Output the [x, y] coordinate of the center of the cell containing the given text.  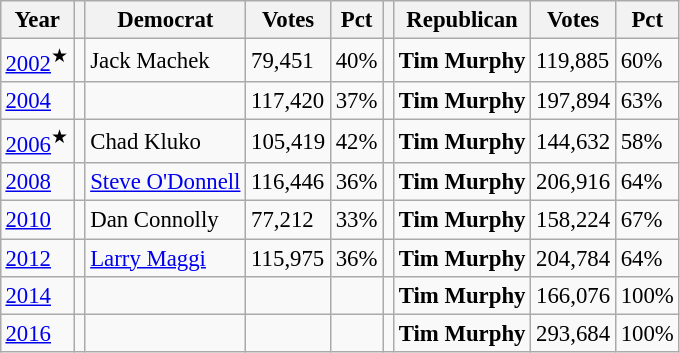
204,784 [574, 257]
67% [647, 220]
115,975 [288, 257]
Jack Machek [166, 60]
2006★ [37, 142]
2014 [37, 295]
42% [356, 142]
Democrat [166, 20]
Steve O'Donnell [166, 182]
144,632 [574, 142]
197,894 [574, 101]
2002★ [37, 60]
166,076 [574, 295]
Year [37, 20]
77,212 [288, 220]
158,224 [574, 220]
58% [647, 142]
116,446 [288, 182]
37% [356, 101]
Dan Connolly [166, 220]
2016 [37, 333]
2008 [37, 182]
2004 [37, 101]
206,916 [574, 182]
117,420 [288, 101]
63% [647, 101]
105,419 [288, 142]
79,451 [288, 60]
33% [356, 220]
Republican [462, 20]
2010 [37, 220]
Chad Kluko [166, 142]
2012 [37, 257]
293,684 [574, 333]
40% [356, 60]
60% [647, 60]
119,885 [574, 60]
Larry Maggi [166, 257]
